From the cell containing the given text, extract its center point as (x, y) coordinate. 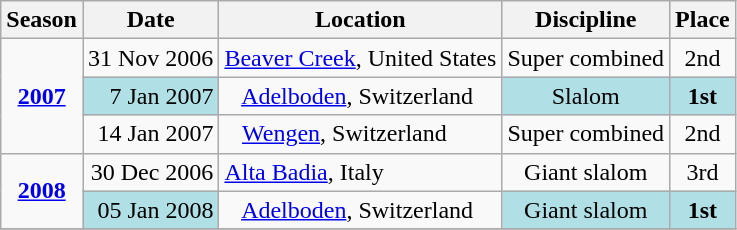
7 Jan 2007 (150, 96)
Beaver Creek, United States (360, 58)
Season (42, 20)
2008 (42, 191)
Date (150, 20)
Location (360, 20)
30 Dec 2006 (150, 172)
Place (703, 20)
Slalom (586, 96)
05 Jan 2008 (150, 210)
Alta Badia, Italy (360, 172)
3rd (703, 172)
31 Nov 2006 (150, 58)
Wengen, Switzerland (360, 134)
Discipline (586, 20)
14 Jan 2007 (150, 134)
2007 (42, 96)
